Determine the (x, y) coordinate at the center of the cell enclosing the given text.  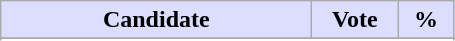
Candidate (156, 20)
% (426, 20)
Vote (355, 20)
